Determine the [x, y] coordinate at the center of the cell enclosing the given text.  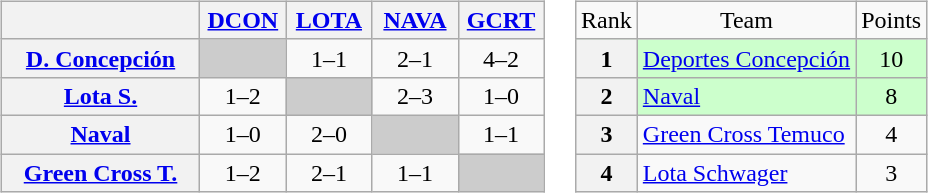
1 [607, 58]
GCRT [501, 20]
D. Concepción [100, 58]
Deportes Concepción [746, 58]
LOTA [329, 20]
8 [892, 96]
DCON [243, 20]
2–0 [329, 134]
4–2 [501, 58]
Lota Schwager [746, 173]
Green Cross Temuco [746, 134]
Points [892, 20]
Team [746, 20]
Lota S. [100, 96]
2–3 [415, 96]
Rank [607, 20]
Green Cross T. [100, 173]
NAVA [415, 20]
10 [892, 58]
2 [607, 96]
